Provide the [x, y] coordinate of the cell's center where the given text is located.  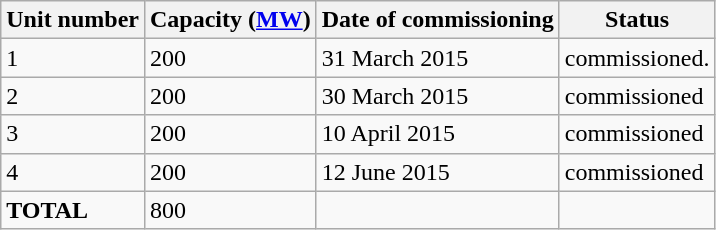
4 [73, 172]
30 March 2015 [438, 96]
800 [230, 210]
31 March 2015 [438, 58]
1 [73, 58]
TOTAL [73, 210]
Status [637, 20]
12 June 2015 [438, 172]
2 [73, 96]
10 April 2015 [438, 134]
commissioned. [637, 58]
3 [73, 134]
Unit number [73, 20]
Capacity (MW) [230, 20]
Date of commissioning [438, 20]
